Detect which cell encompasses the target text, then output its [x, y] center coordinate. 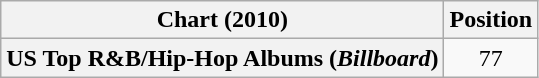
Chart (2010) [222, 20]
77 [491, 58]
Position [491, 20]
US Top R&B/Hip-Hop Albums (Billboard) [222, 58]
